Return the (x, y) coordinate for the center point of the cell that contains the specified text.  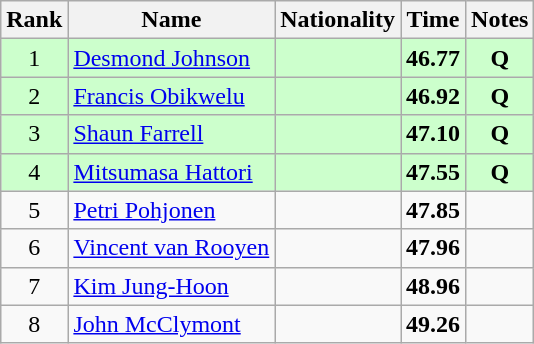
47.96 (432, 248)
46.92 (432, 96)
5 (34, 210)
John McClymont (172, 324)
46.77 (432, 58)
Francis Obikwelu (172, 96)
Shaun Farrell (172, 134)
Notes (500, 20)
Time (432, 20)
49.26 (432, 324)
Vincent van Rooyen (172, 248)
Petri Pohjonen (172, 210)
47.10 (432, 134)
48.96 (432, 286)
4 (34, 172)
Kim Jung-Hoon (172, 286)
8 (34, 324)
6 (34, 248)
Desmond Johnson (172, 58)
47.85 (432, 210)
Mitsumasa Hattori (172, 172)
Rank (34, 20)
2 (34, 96)
Name (172, 20)
1 (34, 58)
47.55 (432, 172)
Nationality (338, 20)
3 (34, 134)
7 (34, 286)
